Return the [X, Y] coordinate for the center point of the cell that contains the specified text.  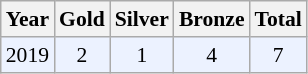
Total [278, 19]
Gold [82, 19]
2019 [28, 55]
4 [212, 55]
7 [278, 55]
Year [28, 19]
Silver [142, 19]
2 [82, 55]
1 [142, 55]
Bronze [212, 19]
